Find where the given text appears and provide that cell's center as [x, y] coordinate. 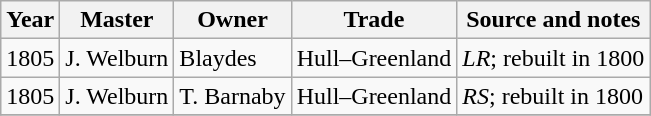
Master [117, 20]
Year [30, 20]
Source and notes [554, 20]
Trade [374, 20]
Blaydes [232, 58]
Owner [232, 20]
T. Barnaby [232, 96]
LR; rebuilt in 1800 [554, 58]
RS; rebuilt in 1800 [554, 96]
